Identify which cell holds the provided text, then report its (x, y) central coordinate. 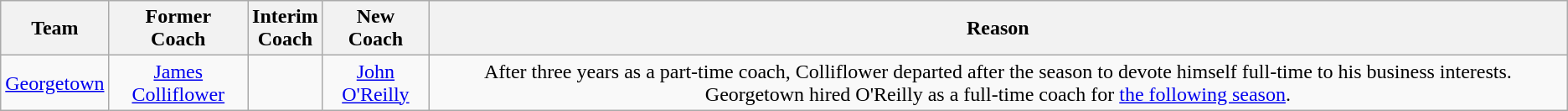
Reason (998, 29)
FormerCoach (178, 29)
NewCoach (375, 29)
Team (55, 29)
John O'Reilly (375, 82)
James Colliflower (178, 82)
Georgetown (55, 82)
InterimCoach (286, 29)
